Capture the cell that displays the provided text and extract its (X, Y) central coordinate. 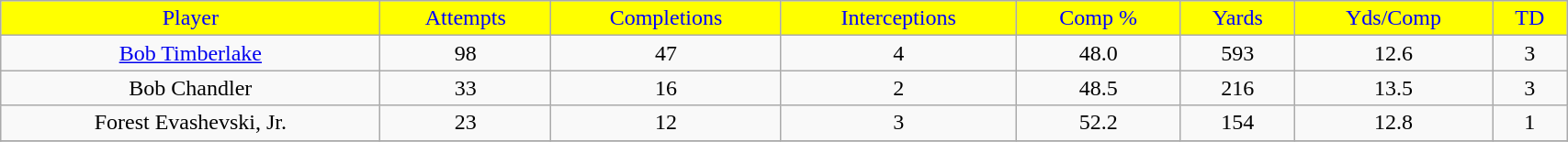
48.0 (1099, 53)
12.6 (1393, 53)
23 (466, 123)
Yards (1237, 18)
154 (1237, 123)
Attempts (466, 18)
52.2 (1099, 123)
Yds/Comp (1393, 18)
216 (1237, 88)
593 (1237, 53)
1 (1530, 123)
4 (898, 53)
Comp % (1099, 18)
47 (667, 53)
13.5 (1393, 88)
Forest Evashevski, Jr. (191, 123)
Bob Chandler (191, 88)
Interceptions (898, 18)
12 (667, 123)
Completions (667, 18)
2 (898, 88)
33 (466, 88)
98 (466, 53)
48.5 (1099, 88)
TD (1530, 18)
12.8 (1393, 123)
16 (667, 88)
Bob Timberlake (191, 53)
Player (191, 18)
